Return [x, y] of the center of cell containing provided text 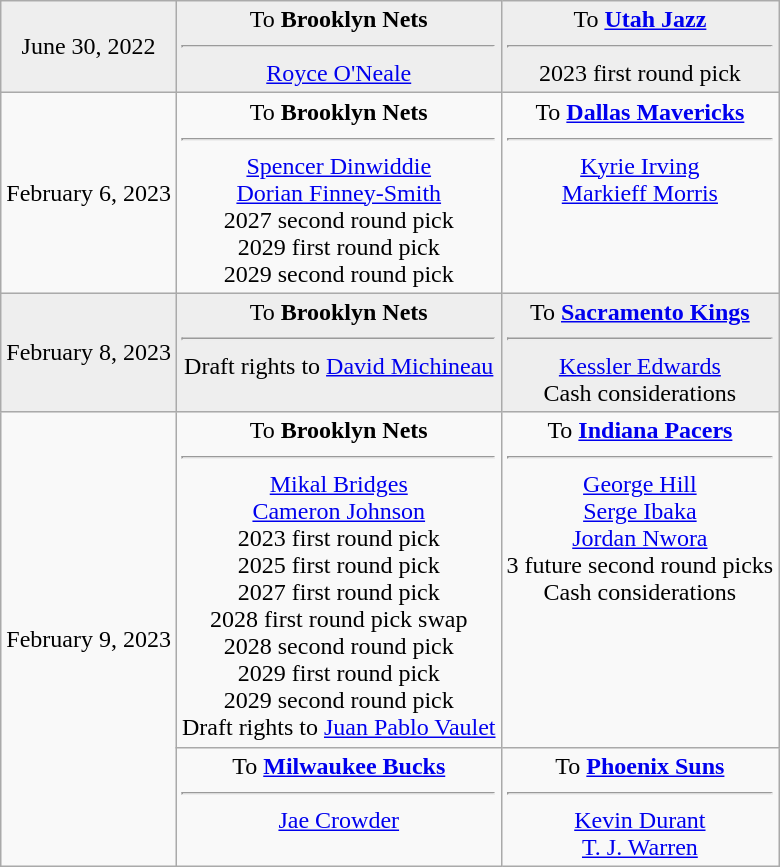
To Brooklyn NetsRoyce O'Neale [338, 47]
To Phoenix SunsKevin DurantT. J. Warren [640, 806]
February 9, 2023 [89, 639]
To Sacramento KingsKessler EdwardsCash considerations [640, 352]
To Brooklyn NetsSpencer DinwiddieDorian Finney-Smith2027 second round pick2029 first round pick2029 second round pick [338, 193]
February 6, 2023 [89, 193]
June 30, 2022 [89, 47]
To Indiana PacersGeorge HillSerge IbakaJordan Nwora3 future second round picksCash considerations [640, 580]
To Brooklyn NetsDraft rights to David Michineau [338, 352]
To Utah Jazz2023 first round pick [640, 47]
February 8, 2023 [89, 352]
To Milwaukee BucksJae Crowder [338, 806]
To Dallas MavericksKyrie IrvingMarkieff Morris [640, 193]
